Pinpoint the cell where the given text exists, returning its (x, y) midpoint coordinate. 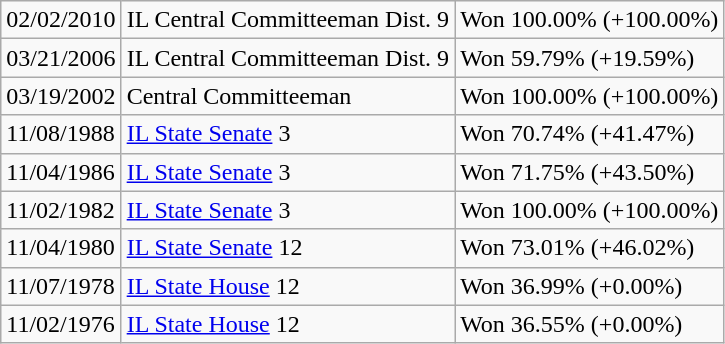
03/21/2006 (61, 58)
11/04/1986 (61, 172)
02/02/2010 (61, 20)
Won 73.01% (+46.02%) (590, 248)
Won 36.99% (+0.00%) (590, 286)
Won 71.75% (+43.50%) (590, 172)
Central Committeeman (288, 96)
Won 59.79% (+19.59%) (590, 58)
11/02/1982 (61, 210)
IL State Senate 12 (288, 248)
11/07/1978 (61, 286)
Won 36.55% (+0.00%) (590, 324)
Won 70.74% (+41.47%) (590, 134)
11/02/1976 (61, 324)
11/08/1988 (61, 134)
11/04/1980 (61, 248)
03/19/2002 (61, 96)
